Output the (x, y) coordinate of the center of the cell containing the given text.  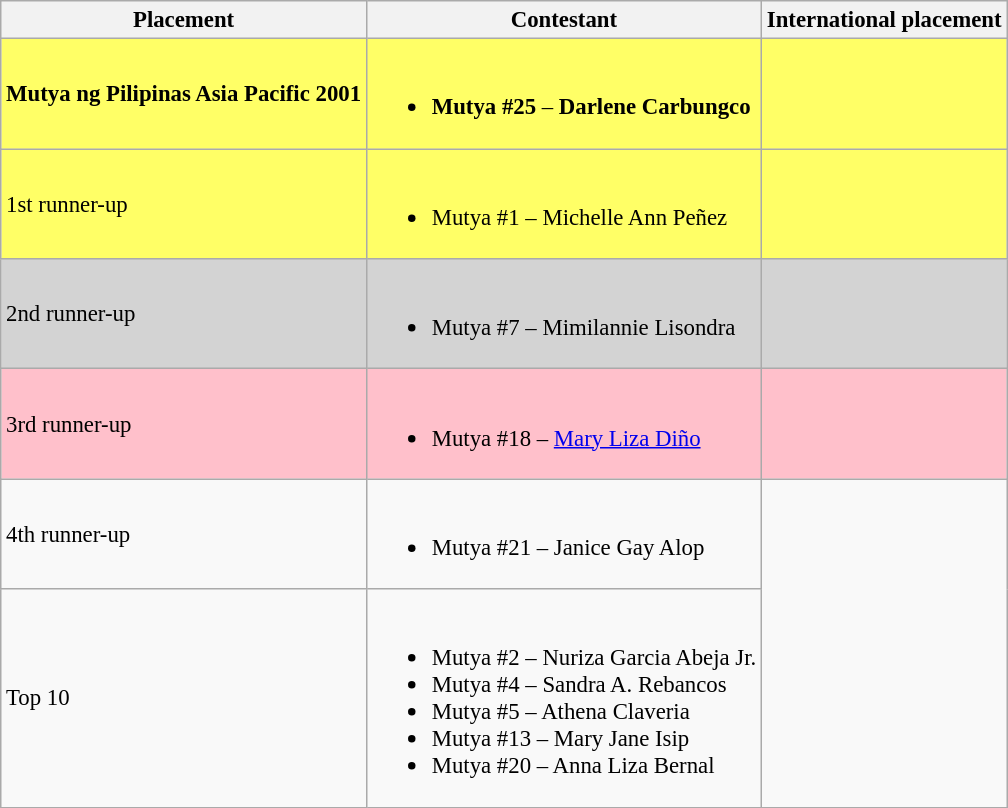
Mutya #21 – Janice Gay Alop (564, 534)
Mutya #1 – Michelle Ann Peñez (564, 204)
Mutya #18 – Mary Liza Diño (564, 424)
Placement (184, 20)
3rd runner-up (184, 424)
4th runner-up (184, 534)
Contestant (564, 20)
International placement (884, 20)
Mutya #25 – Darlene Carbungco (564, 94)
1st runner-up (184, 204)
Mutya #7 – Mimilannie Lisondra (564, 314)
2nd runner-up (184, 314)
Top 10 (184, 698)
Mutya ng Pilipinas Asia Pacific 2001 (184, 94)
Mutya #2 – Nuriza Garcia Abeja Jr.Mutya #4 – Sandra A. RebancosMutya #5 – Athena ClaveriaMutya #13 – Mary Jane IsipMutya #20 – Anna Liza Bernal (564, 698)
